Return (X, Y) of the center of cell containing provided text 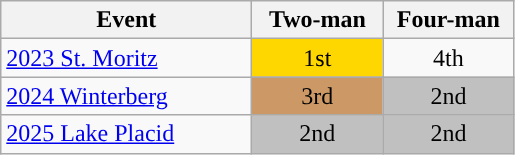
3rd (318, 96)
Event (126, 20)
2023 St. Moritz (126, 58)
2024 Winterberg (126, 96)
2025 Lake Placid (126, 134)
Two-man (318, 20)
1st (318, 58)
4th (448, 58)
Four-man (448, 20)
